From the cell containing the given text, extract its center point as [x, y] coordinate. 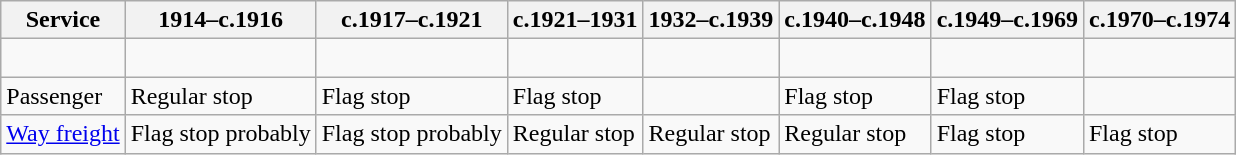
c.1940–c.1948 [855, 20]
Passenger [63, 96]
c.1917–c.1921 [412, 20]
1914–c.1916 [220, 20]
Service [63, 20]
c.1970–c.1974 [1159, 20]
Way freight [63, 134]
1932–c.1939 [711, 20]
c.1921–1931 [575, 20]
c.1949–c.1969 [1007, 20]
